Extract the (X, Y) coordinate from the center of the cell holding the provided text.  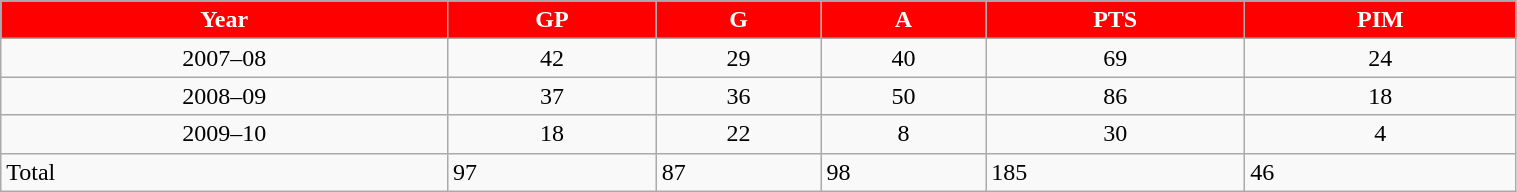
87 (738, 172)
37 (552, 96)
42 (552, 58)
PIM (1380, 20)
22 (738, 134)
50 (904, 96)
97 (552, 172)
185 (1116, 172)
4 (1380, 134)
2008–09 (224, 96)
36 (738, 96)
24 (1380, 58)
2007–08 (224, 58)
98 (904, 172)
G (738, 20)
40 (904, 58)
2009–10 (224, 134)
30 (1116, 134)
Year (224, 20)
PTS (1116, 20)
86 (1116, 96)
A (904, 20)
46 (1380, 172)
8 (904, 134)
Total (224, 172)
29 (738, 58)
69 (1116, 58)
GP (552, 20)
